Determine the [X, Y] coordinate at the center of the cell enclosing the given text.  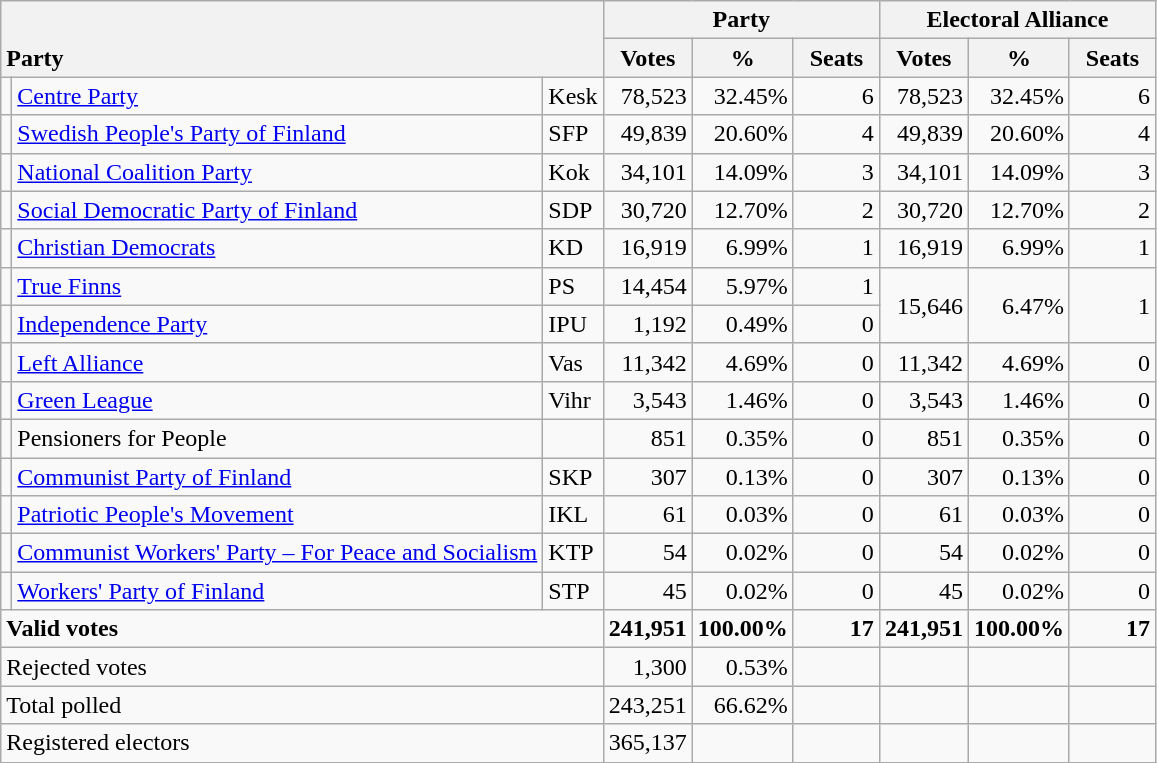
STP [573, 591]
1,192 [648, 324]
PS [573, 286]
Patriotic People's Movement [278, 515]
True Finns [278, 286]
Registered electors [302, 743]
Independence Party [278, 324]
Pensioners for People [278, 438]
15,646 [924, 305]
Centre Party [278, 96]
6.47% [1018, 305]
Vas [573, 362]
IKL [573, 515]
Electoral Alliance [1017, 20]
0.49% [742, 324]
National Coalition Party [278, 172]
SDP [573, 210]
IPU [573, 324]
Kesk [573, 96]
Kok [573, 172]
Vihr [573, 400]
SKP [573, 477]
Social Democratic Party of Finland [278, 210]
Christian Democrats [278, 248]
1,300 [648, 667]
66.62% [742, 705]
Workers' Party of Finland [278, 591]
Communist Party of Finland [278, 477]
Green League [278, 400]
Left Alliance [278, 362]
Valid votes [302, 629]
Swedish People's Party of Finland [278, 134]
243,251 [648, 705]
Communist Workers' Party – For Peace and Socialism [278, 553]
14,454 [648, 286]
365,137 [648, 743]
Total polled [302, 705]
SFP [573, 134]
KD [573, 248]
KTP [573, 553]
Rejected votes [302, 667]
5.97% [742, 286]
0.53% [742, 667]
